Detect which cell encompasses the target text, then output its (x, y) center coordinate. 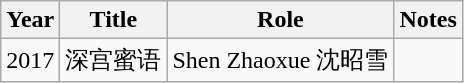
Role (280, 20)
Shen Zhaoxue 沈昭雪 (280, 60)
Title (114, 20)
Notes (428, 20)
Year (30, 20)
深宫蜜语 (114, 60)
2017 (30, 60)
